Provide the [x, y] coordinate of the cell's center where the given text is located.  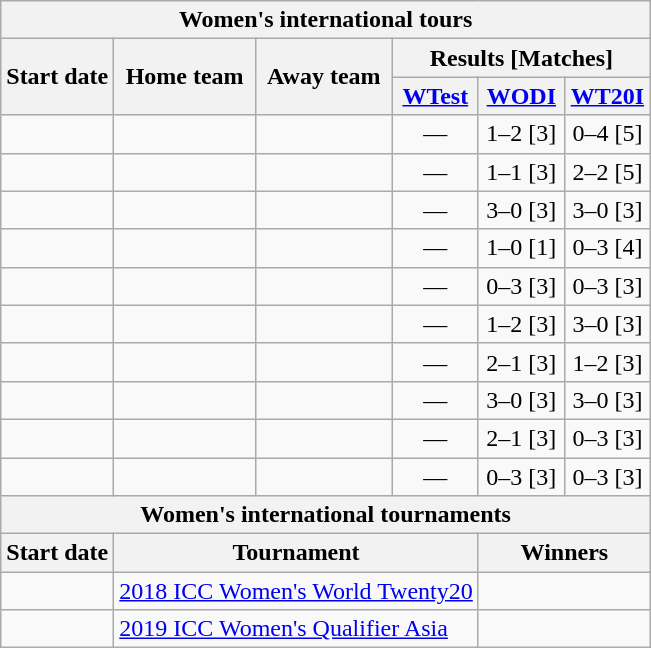
0–4 [5] [607, 134]
2019 ICC Women's Qualifier Asia [296, 629]
Winners [564, 553]
Away team [324, 77]
1–1 [3] [521, 172]
Women's international tournaments [326, 515]
0–3 [4] [607, 248]
Women's international tours [326, 20]
WODI [521, 96]
Home team [185, 77]
1–0 [1] [521, 248]
WTest [435, 96]
2018 ICC Women's World Twenty20 [296, 591]
2–2 [5] [607, 172]
Results [Matches] [521, 58]
WT20I [607, 96]
Tournament [296, 553]
